Return the (X, Y) coordinate for the center point of the cell that contains the specified text.  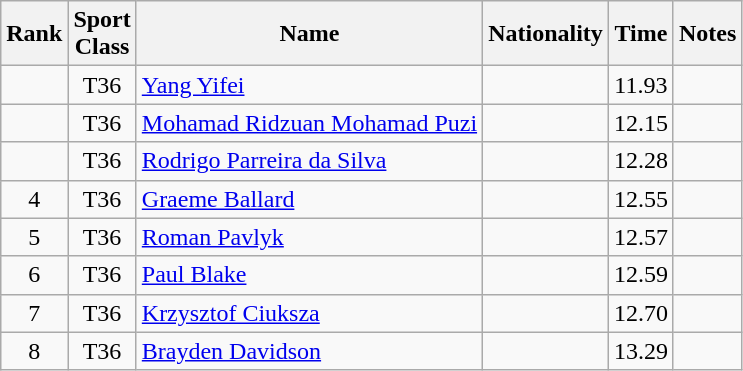
Mohamad Ridzuan Mohamad Puzi (309, 123)
Notes (707, 34)
Yang Yifei (309, 85)
4 (34, 199)
Paul Blake (309, 275)
Krzysztof Ciuksza (309, 313)
12.59 (640, 275)
7 (34, 313)
8 (34, 351)
11.93 (640, 85)
Rodrigo Parreira da Silva (309, 161)
12.70 (640, 313)
Time (640, 34)
Roman Pavlyk (309, 237)
12.15 (640, 123)
6 (34, 275)
12.28 (640, 161)
13.29 (640, 351)
Rank (34, 34)
12.55 (640, 199)
Graeme Ballard (309, 199)
Name (309, 34)
Nationality (546, 34)
5 (34, 237)
12.57 (640, 237)
SportClass (102, 34)
Brayden Davidson (309, 351)
